Locate the cell with the specified text and output its (x, y) center coordinate. 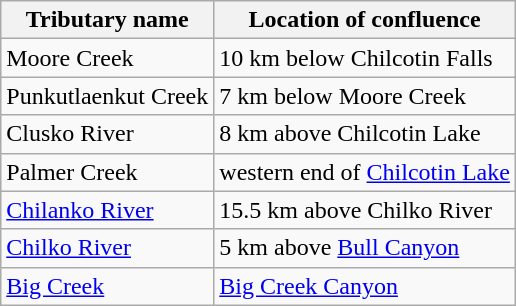
Tributary name (108, 20)
7 km below Moore Creek (365, 96)
Palmer Creek (108, 172)
Chilko River (108, 248)
Punkutlaenkut Creek (108, 96)
10 km below Chilcotin Falls (365, 58)
Location of confluence (365, 20)
Clusko River (108, 134)
Moore Creek (108, 58)
5 km above Bull Canyon (365, 248)
Chilanko River (108, 210)
western end of Chilcotin Lake (365, 172)
8 km above Chilcotin Lake (365, 134)
Big Creek (108, 286)
Big Creek Canyon (365, 286)
15.5 km above Chilko River (365, 210)
